Identify which cell holds the provided text, then report its (X, Y) central coordinate. 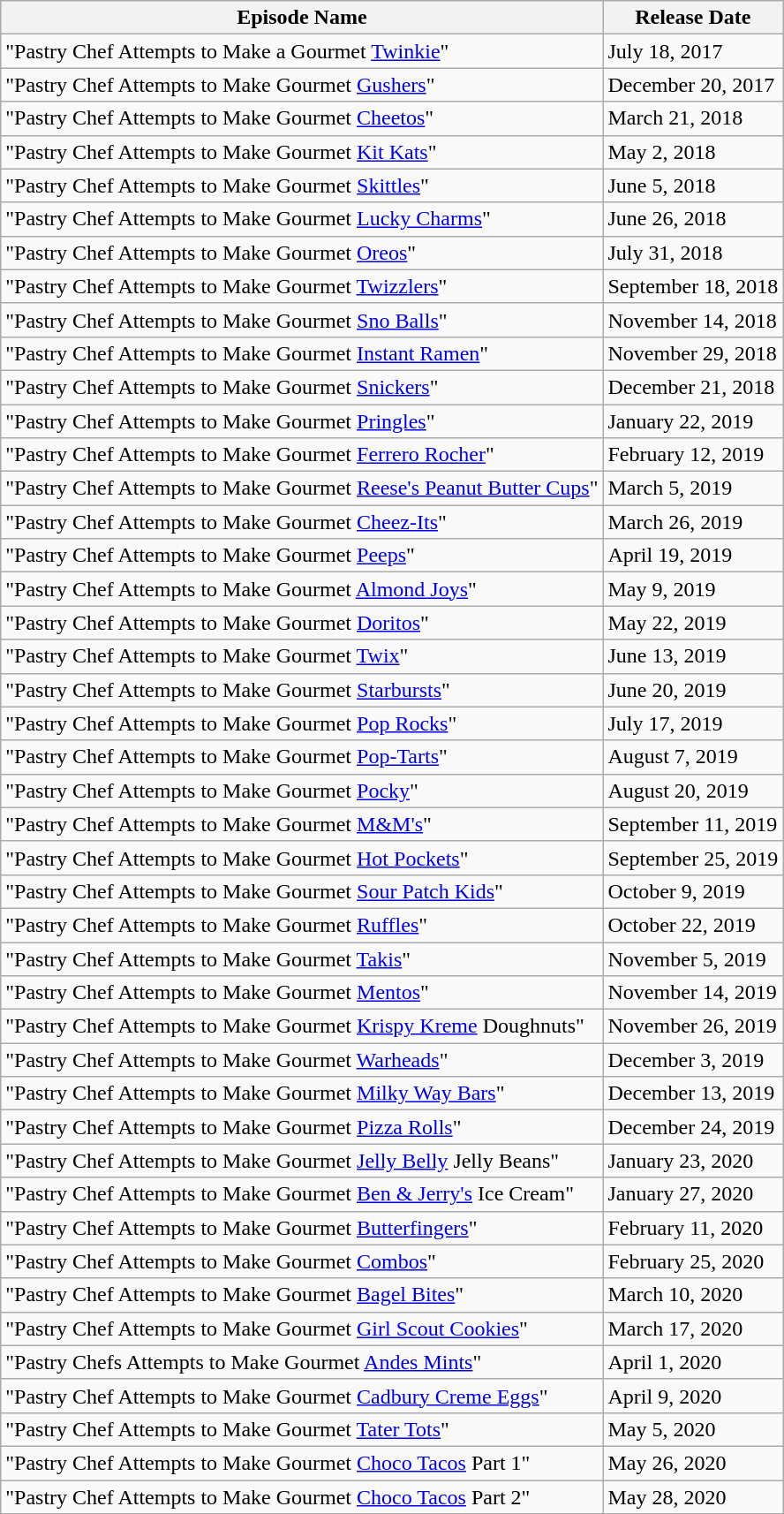
May 22, 2019 (693, 623)
"Pastry Chef Attempts to Make Gourmet Jelly Belly Jelly Beans" (302, 1161)
December 24, 2019 (693, 1127)
March 10, 2020 (693, 1295)
"Pastry Chef Attempts to Make Gourmet Pizza Rolls" (302, 1127)
"Pastry Chef Attempts to Make Gourmet Butterfingers" (302, 1228)
"Pastry Chef Attempts to Make Gourmet Krispy Kreme Doughnuts" (302, 1026)
"Pastry Chef Attempts to Make Gourmet Ferrero Rocher" (302, 455)
January 27, 2020 (693, 1194)
"Pastry Chef Attempts to Make Gourmet Mentos" (302, 993)
March 17, 2020 (693, 1329)
January 22, 2019 (693, 421)
October 9, 2019 (693, 891)
"Pastry Chef Attempts to Make Gourmet Choco Tacos Part 1" (302, 1463)
"Pastry Chef Attempts to Make Gourmet Tater Tots" (302, 1429)
"Pastry Chef Attempts to Make Gourmet Reese's Peanut Butter Cups" (302, 488)
"Pastry Chef Attempts to Make Gourmet Kit Kats" (302, 152)
December 3, 2019 (693, 1060)
December 21, 2018 (693, 387)
February 25, 2020 (693, 1261)
June 5, 2018 (693, 185)
"Pastry Chef Attempts to Make Gourmet Hot Pockets" (302, 858)
September 25, 2019 (693, 858)
November 26, 2019 (693, 1026)
November 29, 2018 (693, 353)
"Pastry Chef Attempts to Make Gourmet Lucky Charms" (302, 219)
August 20, 2019 (693, 791)
"Pastry Chef Attempts to Make Gourmet Pop Rocks" (302, 723)
February 11, 2020 (693, 1228)
"Pastry Chef Attempts to Make Gourmet Girl Scout Cookies" (302, 1329)
"Pastry Chef Attempts to Make Gourmet Sno Balls" (302, 320)
June 13, 2019 (693, 656)
"Pastry Chef Attempts to Make Gourmet Starbursts" (302, 690)
May 26, 2020 (693, 1463)
July 31, 2018 (693, 253)
July 18, 2017 (693, 51)
"Pastry Chef Attempts to Make Gourmet Gushers" (302, 85)
"Pastry Chef Attempts to Make Gourmet Pocky" (302, 791)
"Pastry Chef Attempts to Make Gourmet Warheads" (302, 1060)
January 23, 2020 (693, 1161)
"Pastry Chef Attempts to Make Gourmet Doritos" (302, 623)
"Pastry Chef Attempts to Make Gourmet Milky Way Bars" (302, 1094)
August 7, 2019 (693, 757)
July 17, 2019 (693, 723)
September 18, 2018 (693, 286)
October 22, 2019 (693, 925)
September 11, 2019 (693, 824)
"Pastry Chef Attempts to Make Gourmet Combos" (302, 1261)
"Pastry Chef Attempts to Make Gourmet Cadbury Creme Eggs" (302, 1396)
November 14, 2018 (693, 320)
April 9, 2020 (693, 1396)
June 20, 2019 (693, 690)
May 5, 2020 (693, 1429)
May 9, 2019 (693, 589)
December 20, 2017 (693, 85)
"Pastry Chef Attempts to Make Gourmet Cheez-Its" (302, 522)
"Pastry Chef Attempts to Make Gourmet Twix" (302, 656)
"Pastry Chef Attempts to Make Gourmet Bagel Bites" (302, 1295)
"Pastry Chef Attempts to Make Gourmet Instant Ramen" (302, 353)
"Pastry Chef Attempts to Make Gourmet Ruffles" (302, 925)
March 5, 2019 (693, 488)
"Pastry Chef Attempts to Make Gourmet Cheetos" (302, 118)
June 26, 2018 (693, 219)
Release Date (693, 18)
"Pastry Chef Attempts to Make Gourmet Oreos" (302, 253)
"Pastry Chef Attempts to Make Gourmet Almond Joys" (302, 589)
"Pastry Chef Attempts to Make Gourmet Skittles" (302, 185)
April 1, 2020 (693, 1362)
"Pastry Chef Attempts to Make Gourmet Snickers" (302, 387)
November 14, 2019 (693, 993)
Episode Name (302, 18)
December 13, 2019 (693, 1094)
"Pastry Chef Attempts to Make Gourmet Sour Patch Kids" (302, 891)
April 19, 2019 (693, 556)
February 12, 2019 (693, 455)
"Pastry Chef Attempts to Make Gourmet Peeps" (302, 556)
May 2, 2018 (693, 152)
"Pastry Chef Attempts to Make a Gourmet Twinkie" (302, 51)
"Pastry Chef Attempts to Make Gourmet Pop-Tarts" (302, 757)
"Pastry Chefs Attempts to Make Gourmet Andes Mints" (302, 1362)
"Pastry Chef Attempts to Make Gourmet Takis" (302, 958)
"Pastry Chef Attempts to Make Gourmet Choco Tacos Part 2" (302, 1497)
"Pastry Chef Attempts to Make Gourmet M&M's" (302, 824)
"Pastry Chef Attempts to Make Gourmet Ben & Jerry's Ice Cream" (302, 1194)
March 26, 2019 (693, 522)
March 21, 2018 (693, 118)
"Pastry Chef Attempts to Make Gourmet Pringles" (302, 421)
November 5, 2019 (693, 958)
"Pastry Chef Attempts to Make Gourmet Twizzlers" (302, 286)
May 28, 2020 (693, 1497)
